Return (x, y) of the center of cell containing provided text 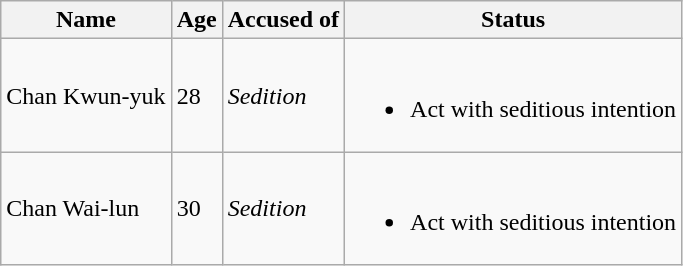
Name (86, 20)
Chan Kwun-yuk (86, 96)
30 (196, 208)
Chan Wai-lun (86, 208)
Age (196, 20)
28 (196, 96)
Status (514, 20)
Accused of (283, 20)
